Return the (X, Y) coordinate for the center point of the cell that contains the specified text.  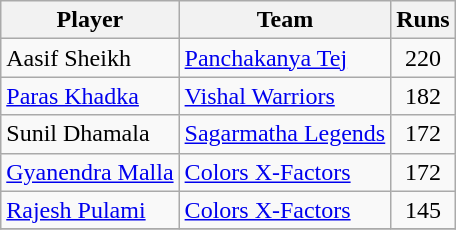
Sunil Dhamala (90, 134)
Aasif Sheikh (90, 58)
Panchakanya Tej (285, 58)
Rajesh Pulami (90, 210)
220 (423, 58)
Sagarmatha Legends (285, 134)
182 (423, 96)
Vishal Warriors (285, 96)
Team (285, 20)
Paras Khadka (90, 96)
Player (90, 20)
145 (423, 210)
Gyanendra Malla (90, 172)
Runs (423, 20)
